Return (X, Y) of the center of cell containing provided text 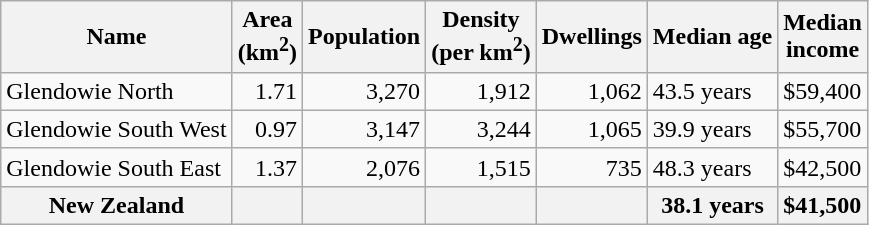
1.37 (267, 167)
3,147 (364, 129)
43.5 years (712, 91)
Glendowie South East (116, 167)
$59,400 (823, 91)
New Zealand (116, 205)
3,270 (364, 91)
38.1 years (712, 205)
1,065 (592, 129)
Area(km2) (267, 37)
3,244 (482, 129)
Name (116, 37)
0.97 (267, 129)
1.71 (267, 91)
2,076 (364, 167)
735 (592, 167)
48.3 years (712, 167)
1,062 (592, 91)
$41,500 (823, 205)
Glendowie North (116, 91)
39.9 years (712, 129)
Dwellings (592, 37)
Median age (712, 37)
$42,500 (823, 167)
1,912 (482, 91)
Medianincome (823, 37)
Glendowie South West (116, 129)
Density(per km2) (482, 37)
$55,700 (823, 129)
1,515 (482, 167)
Population (364, 37)
